Pinpoint the cell where the given text exists, returning its [x, y] midpoint coordinate. 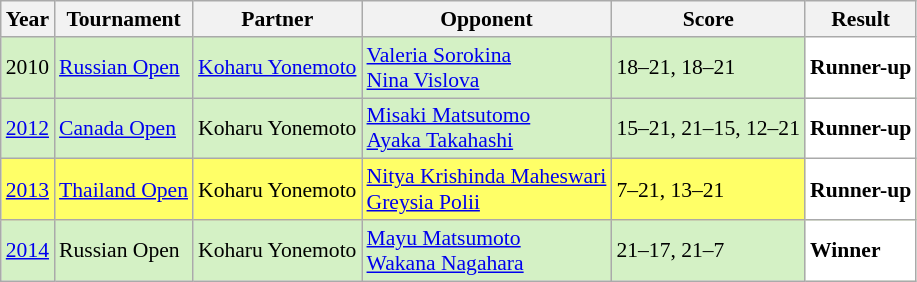
7–21, 13–21 [708, 190]
2013 [28, 190]
Year [28, 19]
Opponent [487, 19]
2014 [28, 250]
Misaki Matsutomo Ayaka Takahashi [487, 128]
2010 [28, 68]
21–17, 21–7 [708, 250]
Result [860, 19]
2012 [28, 128]
Valeria Sorokina Nina Vislova [487, 68]
18–21, 18–21 [708, 68]
Partner [277, 19]
15–21, 21–15, 12–21 [708, 128]
Mayu Matsumoto Wakana Nagahara [487, 250]
Thailand Open [124, 190]
Tournament [124, 19]
Nitya Krishinda Maheswari Greysia Polii [487, 190]
Winner [860, 250]
Score [708, 19]
Canada Open [124, 128]
